Scan for the cell matching the given text and deliver its [X, Y] coordinate at center. 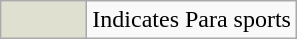
Indicates Para sports [192, 20]
